For the text-containing cell, return its midpoint in (x, y) coordinate format. 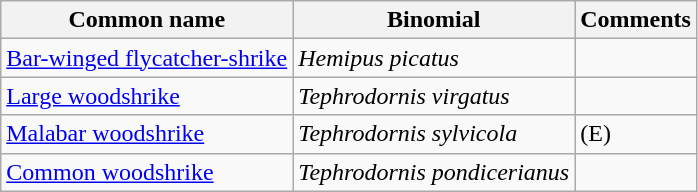
(E) (636, 134)
Comments (636, 20)
Hemipus picatus (434, 58)
Tephrodornis sylvicola (434, 134)
Malabar woodshrike (147, 134)
Common woodshrike (147, 172)
Common name (147, 20)
Bar-winged flycatcher-shrike (147, 58)
Tephrodornis pondicerianus (434, 172)
Large woodshrike (147, 96)
Binomial (434, 20)
Tephrodornis virgatus (434, 96)
